Locate the cell with the specified text and output its (X, Y) center coordinate. 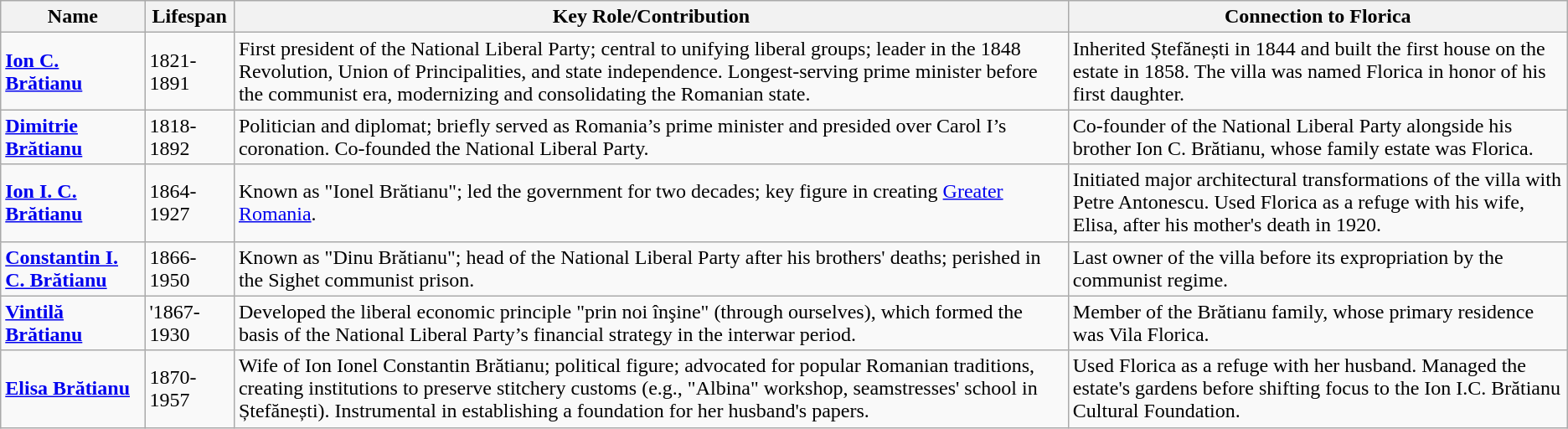
'1867-1930 (189, 323)
1870-1957 (189, 389)
Last owner of the villa before its expropriation by the communist regime. (1318, 268)
1818-1892 (189, 137)
1821-1891 (189, 71)
Vintilă Brătianu (73, 323)
Known as "Dinu Brătianu"; head of the National Liberal Party after his brothers' deaths; perished in the Sighet communist prison. (651, 268)
Used Florica as a refuge with her husband. Managed the estate's gardens before shifting focus to the Ion I.C. Brătianu Cultural Foundation. (1318, 389)
Ion I. C. Brătianu (73, 203)
Member of the Brătianu family, whose primary residence was Vila Florica. (1318, 323)
Known as "Ionel Brătianu"; led the government for two decades; key figure in creating Greater Romania. (651, 203)
Key Role/Contribution (651, 17)
Lifespan (189, 17)
Elisa Brătianu (73, 389)
Ion C. Brătianu (73, 71)
Connection to Florica (1318, 17)
Name (73, 17)
Constantin I. C. Brătianu (73, 268)
1864-1927 (189, 203)
Politician and diplomat; briefly served as Romania’s prime minister and presided over Carol I’s coronation. Co-founded the National Liberal Party. (651, 137)
1866-1950 (189, 268)
Inherited Ștefănești in 1844 and built the first house on the estate in 1858. The villa was named Florica in honor of his first daughter. (1318, 71)
Dimitrie Brătianu (73, 137)
Co-founder of the National Liberal Party alongside his brother Ion C. Brătianu, whose family estate was Florica. (1318, 137)
